Pinpoint the cell where the given text exists, returning its [X, Y] midpoint coordinate. 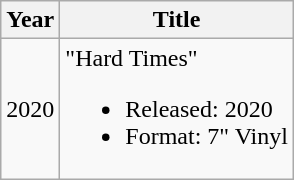
Year [30, 20]
"Hard Times"Released: 2020Format: 7" Vinyl [177, 109]
2020 [30, 109]
Title [177, 20]
